Return the (X, Y) coordinate for the center point of the cell that contains the specified text.  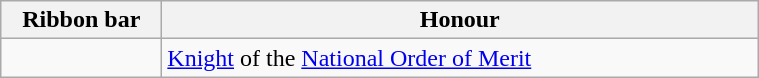
Ribbon bar (82, 20)
Knight of the National Order of Merit (460, 58)
Honour (460, 20)
